Determine the [X, Y] coordinate at the center of the cell enclosing the given text.  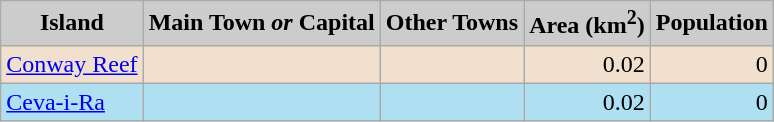
Conway Reef [72, 64]
Population [712, 24]
Other Towns [452, 24]
Island [72, 24]
Ceva-i-Ra [72, 102]
Area (km2) [588, 24]
Main Town or Capital [262, 24]
